Scan for the cell matching the given text and deliver its (X, Y) coordinate at center. 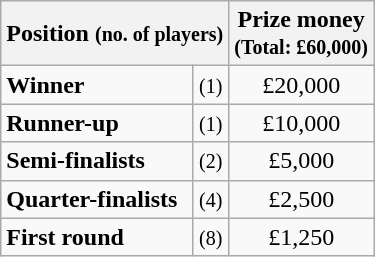
Runner-up (97, 123)
Prize money(Total: £60,000) (302, 34)
£5,000 (302, 161)
£10,000 (302, 123)
Position (no. of players) (115, 34)
Quarter-finalists (97, 199)
£1,250 (302, 237)
(4) (211, 199)
First round (97, 237)
£2,500 (302, 199)
Semi-finalists (97, 161)
Winner (97, 85)
(2) (211, 161)
£20,000 (302, 85)
(8) (211, 237)
